Identify which cell holds the provided text, then report its [x, y] central coordinate. 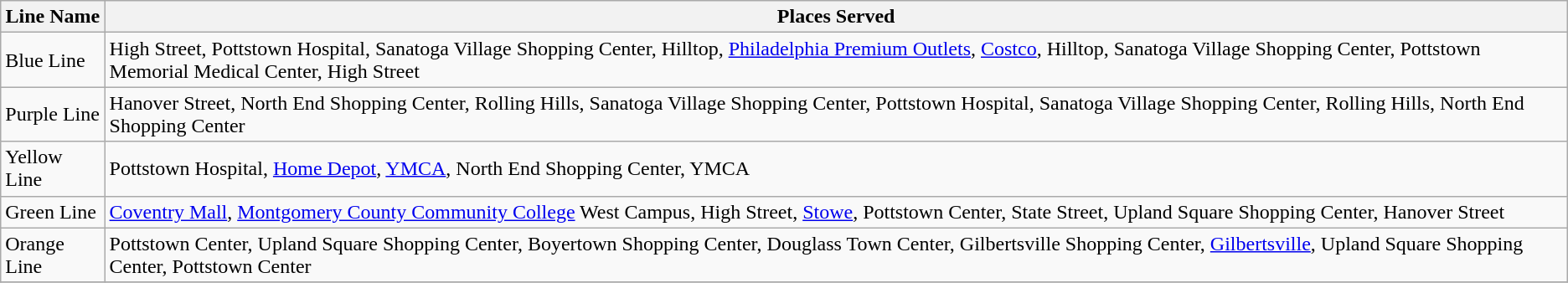
Pottstown Hospital, Home Depot, YMCA, North End Shopping Center, YMCA [836, 169]
Blue Line [53, 60]
Yellow Line [53, 169]
Places Served [836, 17]
Line Name [53, 17]
Orange Line [53, 255]
Green Line [53, 212]
Purple Line [53, 114]
